Determine the [X, Y] coordinate at the center of the cell enclosing the given text.  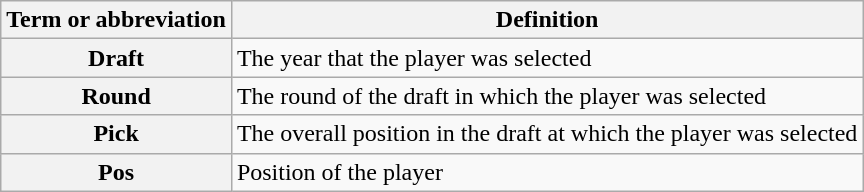
The overall position in the draft at which the player was selected [547, 134]
Pos [116, 172]
Pick [116, 134]
Position of the player [547, 172]
The year that the player was selected [547, 58]
Definition [547, 20]
The round of the draft in which the player was selected [547, 96]
Draft [116, 58]
Round [116, 96]
Term or abbreviation [116, 20]
